Return the (x, y) coordinate for the center point of the cell that contains the specified text.  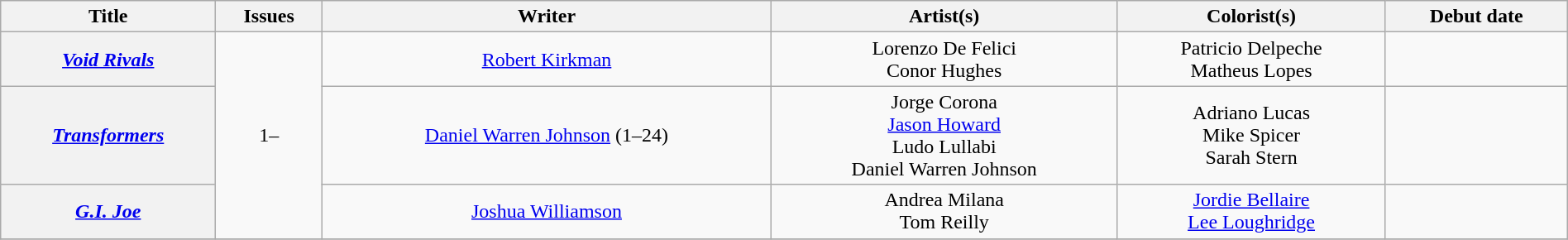
G.I. Joe (108, 212)
Void Rivals (108, 60)
Transformers (108, 136)
Joshua Williamson (547, 212)
Adriano LucasMike SpicerSarah Stern (1251, 136)
Patricio DelpecheMatheus Lopes (1251, 60)
Jordie BellaireLee Loughridge (1251, 212)
Colorist(s) (1251, 17)
Daniel Warren Johnson (1–24) (547, 136)
Lorenzo De FeliciConor Hughes (944, 60)
Andrea MilanaTom Reilly (944, 212)
Artist(s) (944, 17)
Jorge CoronaJason HowardLudo LullabiDaniel Warren Johnson (944, 136)
Writer (547, 17)
1– (270, 136)
Issues (270, 17)
Title (108, 17)
Debut date (1476, 17)
Robert Kirkman (547, 60)
